Locate the cell with the specified text and output its [x, y] center coordinate. 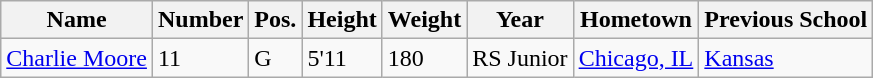
Height [342, 20]
Year [520, 20]
Kansas [786, 58]
Hometown [636, 20]
RS Junior [520, 58]
Pos. [276, 20]
Chicago, IL [636, 58]
G [276, 58]
11 [200, 58]
Charlie Moore [77, 58]
Number [200, 20]
180 [424, 58]
Name [77, 20]
5'11 [342, 58]
Previous School [786, 20]
Weight [424, 20]
